From the cell containing the given text, extract its center point as (X, Y) coordinate. 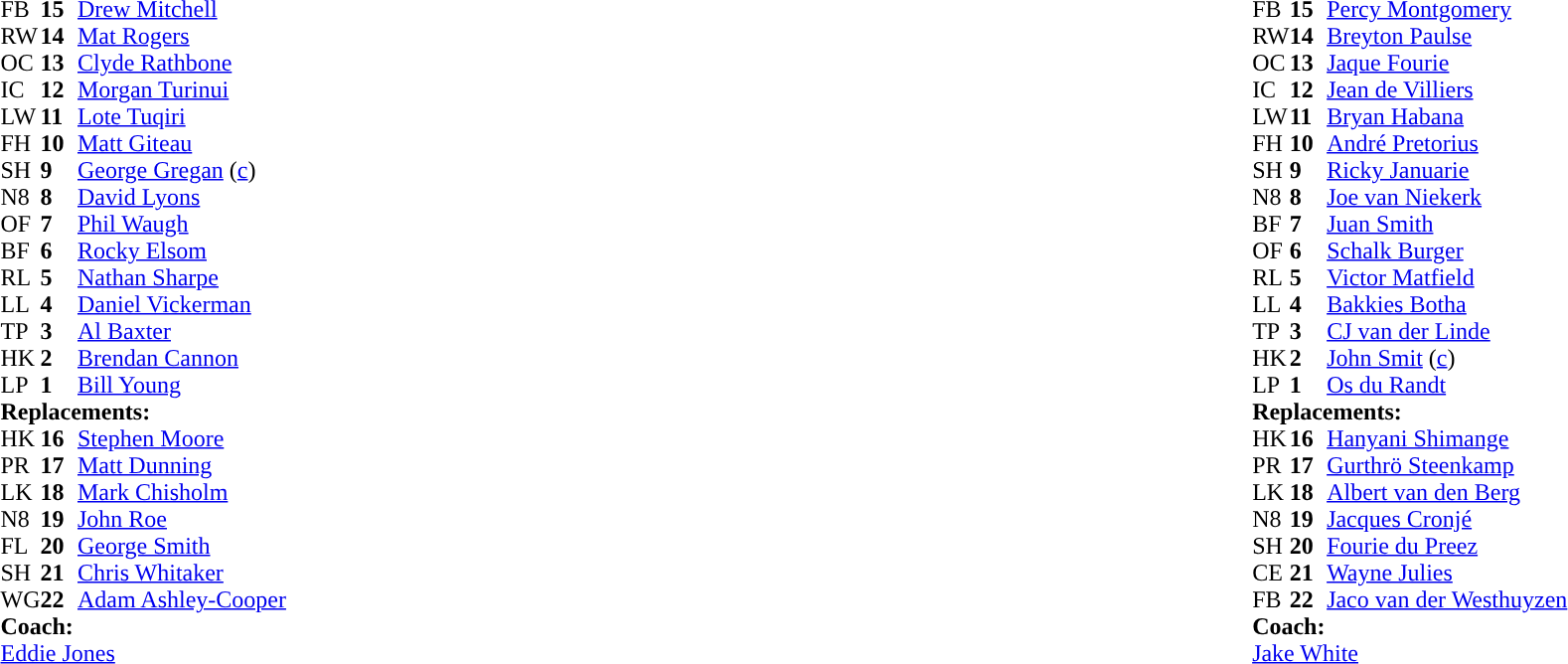
Al Baxter (182, 332)
Morgan Turinui (182, 89)
FB (1271, 600)
Jean de Villiers (1447, 89)
WG (20, 600)
George Gregan (c) (182, 171)
Breyton Paulse (1447, 36)
Phil Waugh (182, 225)
FL (20, 547)
Stephen Moore (182, 439)
John Smit (c) (1447, 358)
Jaque Fourie (1447, 64)
Matt Dunning (182, 465)
Joe van Niekerk (1447, 197)
Juan Smith (1447, 225)
Lote Tuqiri (182, 117)
Mark Chisholm (182, 493)
Bryan Habana (1447, 117)
Bakkies Botha (1447, 304)
CE (1271, 573)
Rocky Elsom (182, 250)
Mat Rogers (182, 36)
Matt Giteau (182, 143)
Fourie du Preez (1447, 547)
Daniel Vickerman (182, 304)
Jaco van der Westhuyzen (1447, 600)
Chris Whitaker (182, 573)
Wayne Julies (1447, 573)
Schalk Burger (1447, 250)
Ricky Januarie (1447, 171)
Bill Young (182, 386)
Gurthrö Steenkamp (1447, 465)
Os du Randt (1447, 386)
André Pretorius (1447, 143)
David Lyons (182, 197)
Adam Ashley-Cooper (182, 600)
George Smith (182, 547)
Nathan Sharpe (182, 278)
John Roe (182, 519)
Jacques Cronjé (1447, 519)
Victor Matfield (1447, 278)
CJ van der Linde (1447, 332)
Clyde Rathbone (182, 64)
Albert van den Berg (1447, 493)
Brendan Cannon (182, 358)
Hanyani Shimange (1447, 439)
